Return the [X, Y] coordinate for the center point of the cell that contains the specified text.  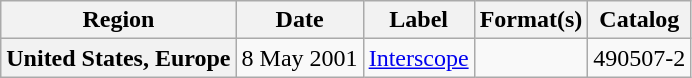
Format(s) [531, 20]
490507-2 [640, 58]
United States, Europe [118, 58]
8 May 2001 [300, 58]
Interscope [418, 58]
Label [418, 20]
Region [118, 20]
Catalog [640, 20]
Date [300, 20]
